Pinpoint the cell where the given text exists, returning its (x, y) midpoint coordinate. 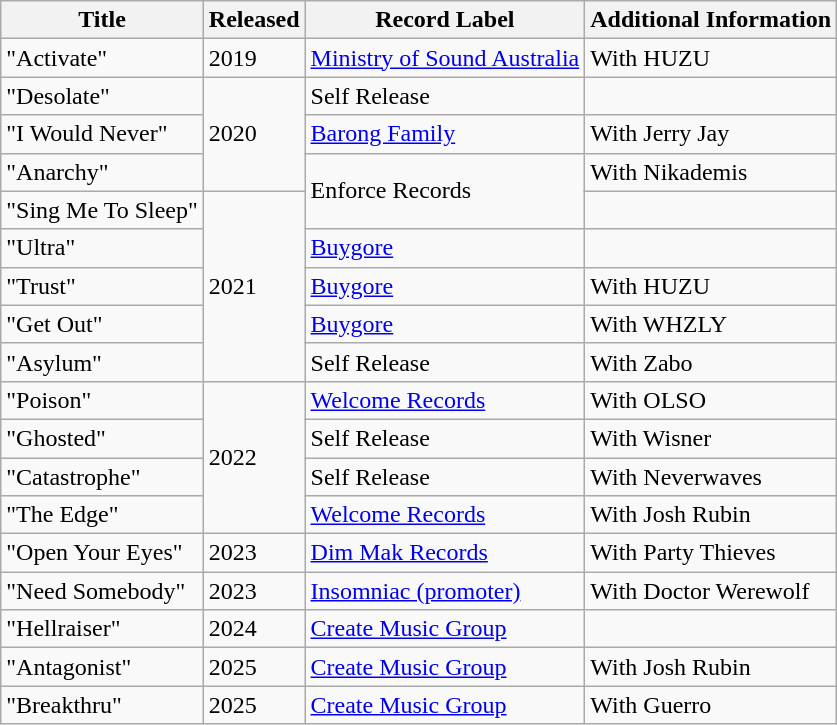
"Breakthru" (102, 705)
2021 (254, 286)
"Desolate" (102, 96)
"Ultra" (102, 248)
Released (254, 20)
With Neverwaves (711, 477)
Record Label (445, 20)
"The Edge" (102, 515)
"Activate" (102, 58)
"I Would Never" (102, 134)
"Hellraiser" (102, 629)
With Nikademis (711, 172)
"Antagonist" (102, 667)
With Guerro (711, 705)
Additional Information (711, 20)
"Asylum" (102, 362)
Insomniac (promoter) (445, 591)
With Wisner (711, 438)
"Sing Me To Sleep" (102, 210)
Barong Family (445, 134)
Title (102, 20)
Enforce Records (445, 191)
"Get Out" (102, 324)
With OLSO (711, 400)
With Doctor Werewolf (711, 591)
"Open Your Eyes" (102, 553)
2019 (254, 58)
2022 (254, 457)
2024 (254, 629)
With WHZLY (711, 324)
With Party Thieves (711, 553)
"Catastrophe" (102, 477)
"Need Somebody" (102, 591)
With Jerry Jay (711, 134)
2020 (254, 134)
"Ghosted" (102, 438)
"Trust" (102, 286)
Ministry of Sound Australia (445, 58)
Dim Mak Records (445, 553)
"Anarchy" (102, 172)
"Poison" (102, 400)
With Zabo (711, 362)
